Capture the cell that displays the provided text and extract its [x, y] central coordinate. 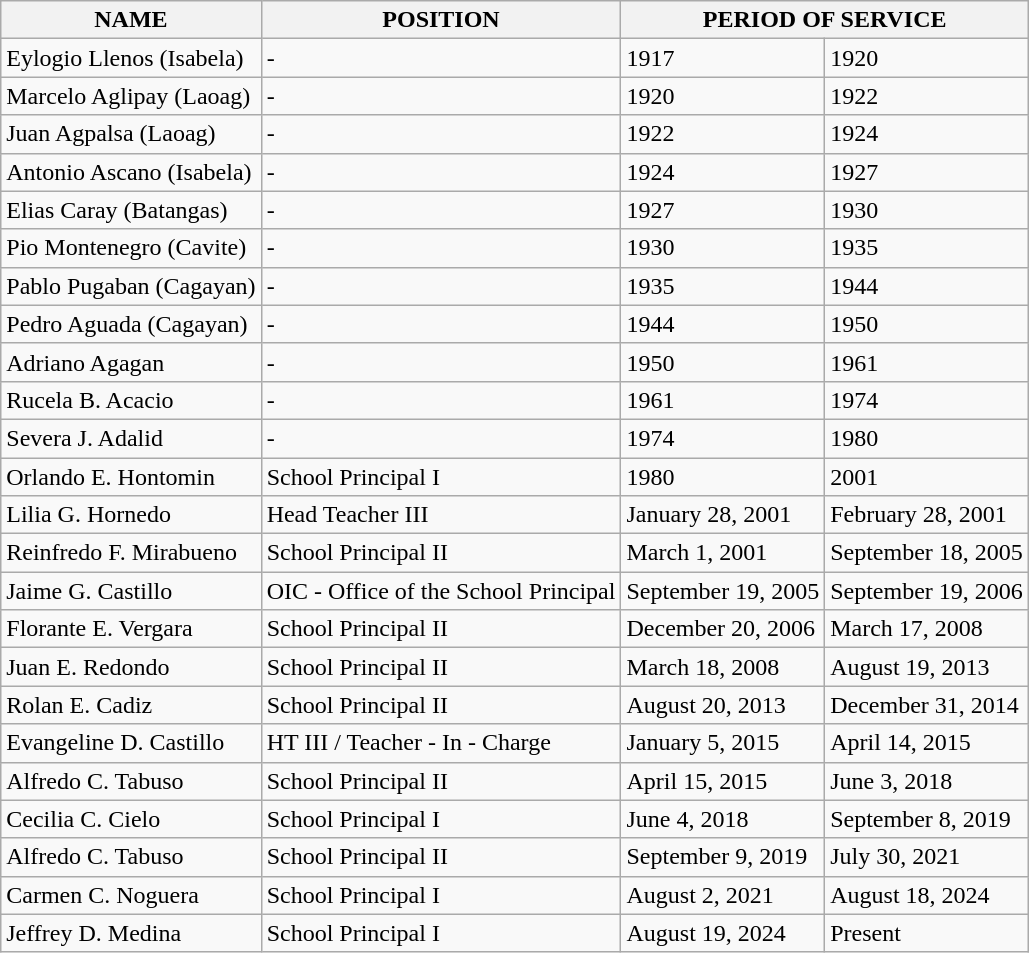
Pio Montenegro (Cavite) [131, 248]
Orlando E. Hontomin [131, 477]
January 28, 2001 [723, 515]
Evangeline D. Castillo [131, 743]
2001 [927, 477]
Adriano Agagan [131, 362]
Rucela B. Acacio [131, 400]
June 3, 2018 [927, 781]
December 31, 2014 [927, 705]
March 18, 2008 [723, 667]
January 5, 2015 [723, 743]
April 15, 2015 [723, 781]
September 18, 2005 [927, 553]
March 17, 2008 [927, 629]
August 19, 2024 [723, 933]
Pablo Pugaban (Cagayan) [131, 286]
August 20, 2013 [723, 705]
February 28, 2001 [927, 515]
PERIOD OF SERVICE [824, 20]
Elias Caray (Batangas) [131, 210]
December 20, 2006 [723, 629]
Present [927, 933]
Jeffrey D. Medina [131, 933]
Antonio Ascano (Isabela) [131, 172]
Juan Agpalsa (Laoag) [131, 134]
June 4, 2018 [723, 819]
July 30, 2021 [927, 857]
April 14, 2015 [927, 743]
1917 [723, 58]
HT III / Teacher - In - Charge [441, 743]
Eylogio Llenos (Isabela) [131, 58]
Head Teacher III [441, 515]
August 2, 2021 [723, 895]
September 19, 2005 [723, 591]
NAME [131, 20]
Reinfredo F. Mirabueno [131, 553]
Carmen C. Noguera [131, 895]
Marcelo Aglipay (Laoag) [131, 96]
Jaime G. Castillo [131, 591]
Lilia G. Hornedo [131, 515]
September 19, 2006 [927, 591]
Cecilia C. Cielo [131, 819]
Pedro Aguada (Cagayan) [131, 324]
August 19, 2013 [927, 667]
March 1, 2001 [723, 553]
OIC - Office of the School Principal [441, 591]
Florante E. Vergara [131, 629]
August 18, 2024 [927, 895]
September 8, 2019 [927, 819]
Severa J. Adalid [131, 438]
September 9, 2019 [723, 857]
POSITION [441, 20]
Juan E. Redondo [131, 667]
Rolan E. Cadiz [131, 705]
